Find where the given text appears and provide that cell's center as (X, Y) coordinate. 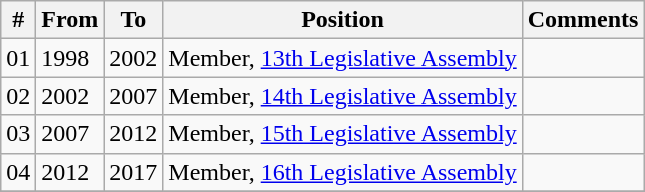
2017 (134, 172)
To (134, 20)
04 (18, 172)
Position (342, 20)
# (18, 20)
Comments (583, 20)
From (70, 20)
Member, 15th Legislative Assembly (342, 134)
Member, 16th Legislative Assembly (342, 172)
Member, 14th Legislative Assembly (342, 96)
03 (18, 134)
02 (18, 96)
Member, 13th Legislative Assembly (342, 58)
1998 (70, 58)
01 (18, 58)
